For the text-containing cell, return its midpoint in [X, Y] coordinate format. 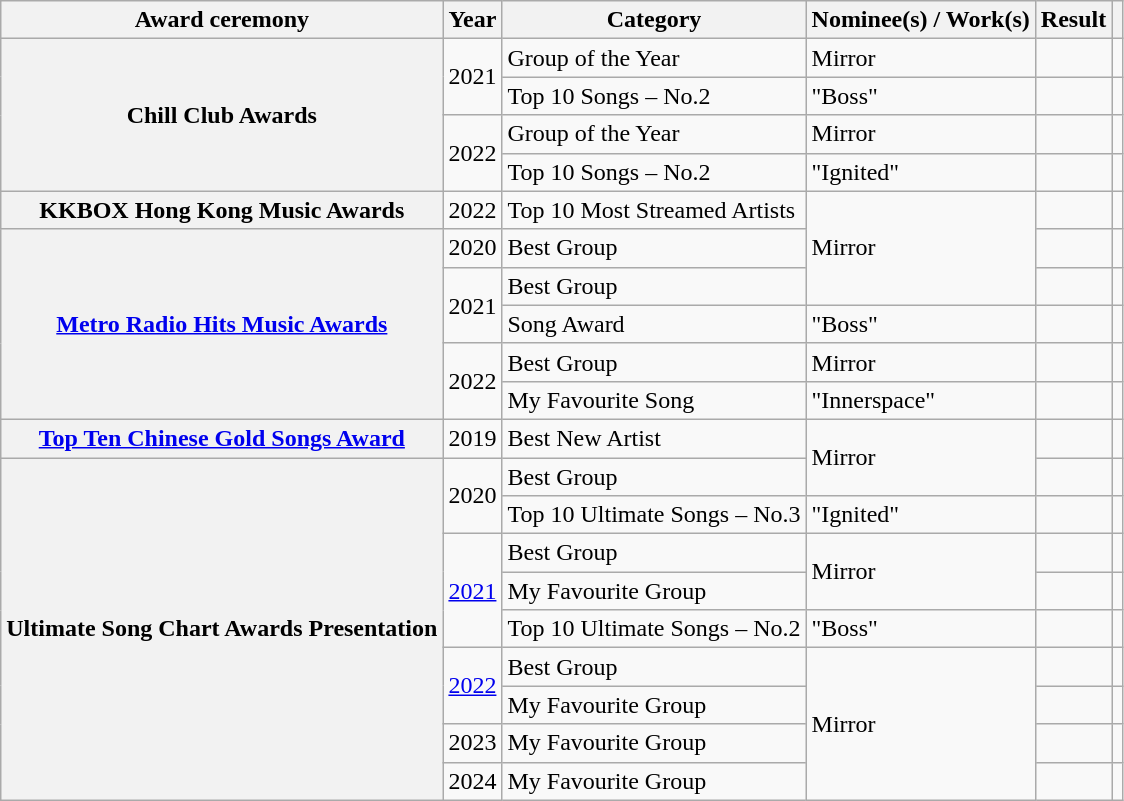
Top Ten Chinese Gold Songs Award [222, 438]
"Innerspace" [920, 400]
Best New Artist [654, 438]
Metro Radio Hits Music Awards [222, 324]
2024 [472, 781]
Top 10 Ultimate Songs – No.2 [654, 629]
My Favourite Song [654, 400]
2023 [472, 743]
KKBOX Hong Kong Music Awards [222, 210]
Top 10 Ultimate Songs – No.3 [654, 515]
Song Award [654, 324]
Ultimate Song Chart Awards Presentation [222, 630]
Award ceremony [222, 20]
Chill Club Awards [222, 115]
Year [472, 20]
Top 10 Most Streamed Artists [654, 210]
Nominee(s) / Work(s) [920, 20]
Result [1073, 20]
2019 [472, 438]
Category [654, 20]
